Determine the [X, Y] coordinate at the center of the cell enclosing the given text.  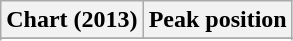
Chart (2013) [72, 20]
Peak position [218, 20]
